Capture the cell that displays the provided text and extract its [X, Y] central coordinate. 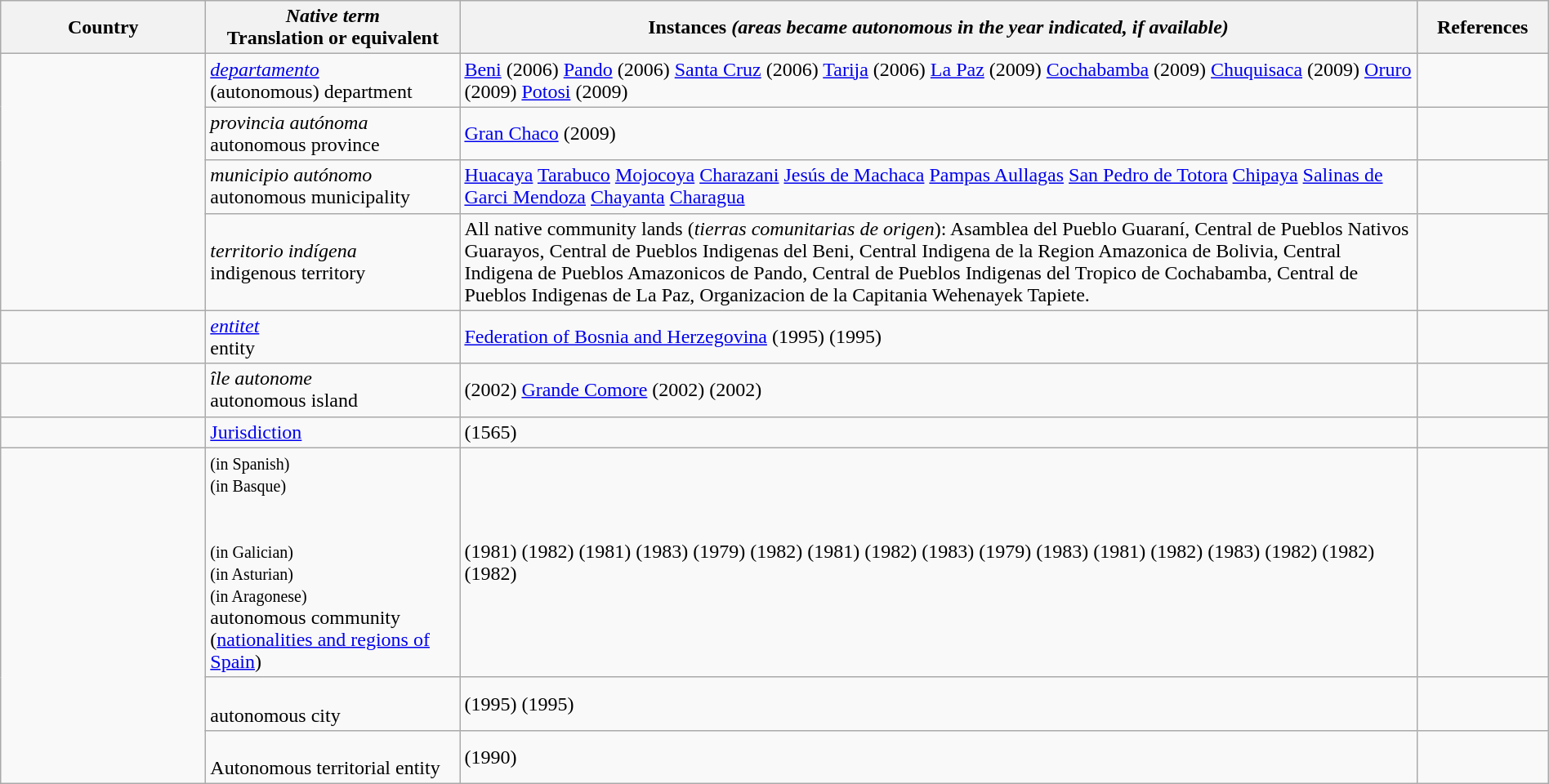
autonomous city [333, 704]
References [1482, 28]
(2002) Grande Comore (2002) (2002) [938, 390]
île autonome autonomous island [333, 390]
Autonomous territorial entity [333, 756]
(in Spanish) (in Basque) (in Galician) (in Asturian) (in Aragonese)autonomous community(nationalities and regions of Spain) [333, 562]
Instances (areas became autonomous in the year indicated, if available) [938, 28]
(1990) [938, 756]
Huacaya Tarabuco Mojocoya Charazani Jesús de Machaca Pampas Aullagas San Pedro de Totora Chipaya Salinas de Garci Mendoza Chayanta Charagua [938, 186]
provincia autónomaautonomous province [333, 134]
Jurisdiction [333, 432]
(1565) [938, 432]
departamento(autonomous) department [333, 80]
(1981) (1982) (1981) (1983) (1979) (1982) (1981) (1982) (1983) (1979) (1983) (1981) (1982) (1983) (1982) (1982) (1982) [938, 562]
territorio indígenaindigenous territory [333, 261]
Beni (2006) Pando (2006) Santa Cruz (2006) Tarija (2006) La Paz (2009) Cochabamba (2009) Chuquisaca (2009) Oruro (2009) Potosi (2009) [938, 80]
Country [103, 28]
municipio autónomoautonomous municipality [333, 186]
Gran Chaco (2009) [938, 134]
Native termTranslation or equivalent [333, 28]
Federation of Bosnia and Herzegovina (1995) (1995) [938, 336]
(1995) (1995) [938, 704]
entitetentity [333, 336]
